For the text-containing cell, return its midpoint in (X, Y) coordinate format. 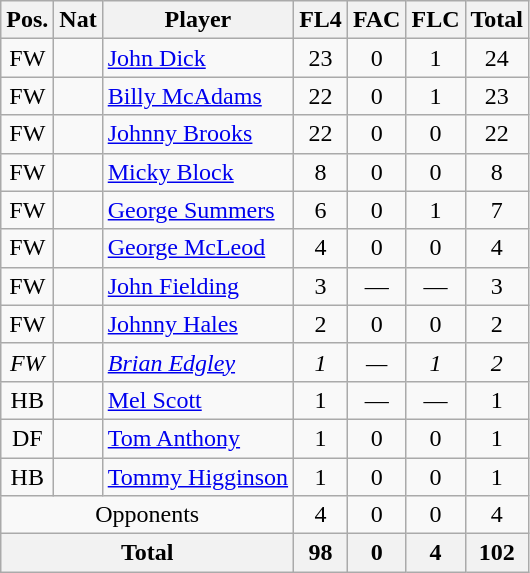
Johnny Hales (198, 324)
Pos. (28, 20)
DF (28, 438)
Mel Scott (198, 400)
7 (497, 210)
24 (497, 58)
98 (321, 553)
102 (497, 553)
FLC (436, 20)
Micky Block (198, 172)
George Summers (198, 210)
George McLeod (198, 248)
FL4 (321, 20)
Tom Anthony (198, 438)
Tommy Higginson (198, 477)
Johnny Brooks (198, 134)
John Dick (198, 58)
Nat (78, 20)
John Fielding (198, 286)
6 (321, 210)
Opponents (148, 515)
Brian Edgley (198, 362)
Billy McAdams (198, 96)
Player (198, 20)
FAC (376, 20)
